Provide the [x, y] coordinate of the cell's center where the given text is located.  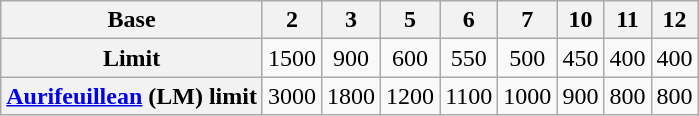
10 [580, 20]
3000 [292, 96]
2 [292, 20]
Limit [132, 58]
1200 [410, 96]
600 [410, 58]
1500 [292, 58]
500 [528, 58]
Aurifeuillean (LM) limit [132, 96]
Base [132, 20]
7 [528, 20]
450 [580, 58]
550 [469, 58]
3 [352, 20]
11 [628, 20]
1100 [469, 96]
12 [674, 20]
1000 [528, 96]
6 [469, 20]
1800 [352, 96]
5 [410, 20]
